From the cell containing the given text, extract its center point as (x, y) coordinate. 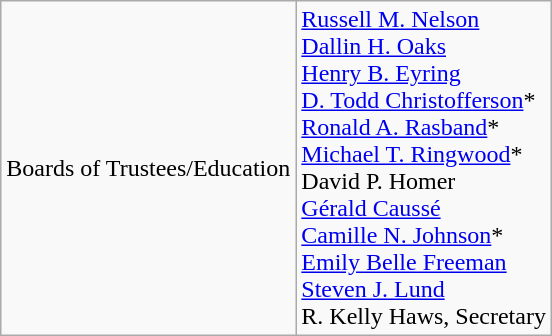
Boards of Trustees/Education (148, 168)
